Scan for the cell matching the given text and deliver its [X, Y] coordinate at center. 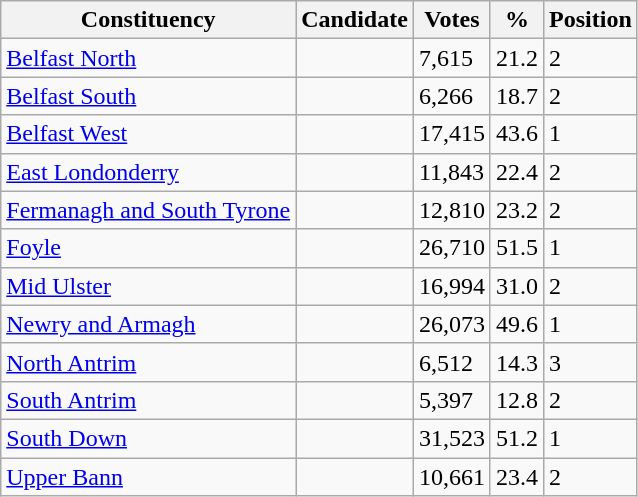
21.2 [516, 58]
Mid Ulster [148, 286]
22.4 [516, 172]
Candidate [355, 20]
Position [591, 20]
6,266 [452, 96]
12.8 [516, 400]
6,512 [452, 362]
23.4 [516, 477]
18.7 [516, 96]
5,397 [452, 400]
26,073 [452, 324]
26,710 [452, 248]
3 [591, 362]
51.2 [516, 438]
East Londonderry [148, 172]
Belfast West [148, 134]
South Antrim [148, 400]
31.0 [516, 286]
16,994 [452, 286]
23.2 [516, 210]
10,661 [452, 477]
31,523 [452, 438]
11,843 [452, 172]
% [516, 20]
12,810 [452, 210]
Votes [452, 20]
49.6 [516, 324]
Belfast North [148, 58]
7,615 [452, 58]
Constituency [148, 20]
17,415 [452, 134]
43.6 [516, 134]
Foyle [148, 248]
14.3 [516, 362]
Belfast South [148, 96]
Fermanagh and South Tyrone [148, 210]
North Antrim [148, 362]
South Down [148, 438]
Upper Bann [148, 477]
51.5 [516, 248]
Newry and Armagh [148, 324]
